Identify which cell holds the provided text, then report its (X, Y) central coordinate. 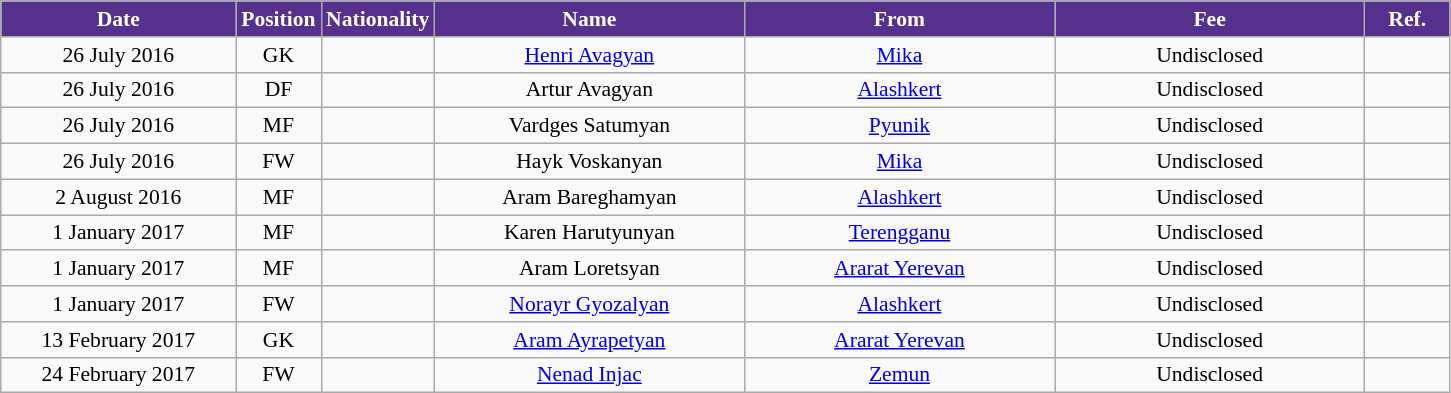
Nenad Injac (589, 375)
Zemun (899, 375)
Pyunik (899, 126)
Hayk Voskanyan (589, 162)
Date (118, 19)
Norayr Gyozalyan (589, 304)
Nationality (378, 19)
Aram Bareghamyan (589, 197)
24 February 2017 (118, 375)
DF (278, 90)
Henri Avagyan (589, 55)
Vardges Satumyan (589, 126)
Aram Ayrapetyan (589, 340)
Artur Avagyan (589, 90)
From (899, 19)
Karen Harutyunyan (589, 233)
Fee (1210, 19)
Name (589, 19)
Terengganu (899, 233)
13 February 2017 (118, 340)
Ref. (1408, 19)
Position (278, 19)
Aram Loretsyan (589, 269)
2 August 2016 (118, 197)
